Locate the cell with the specified text and output its (x, y) center coordinate. 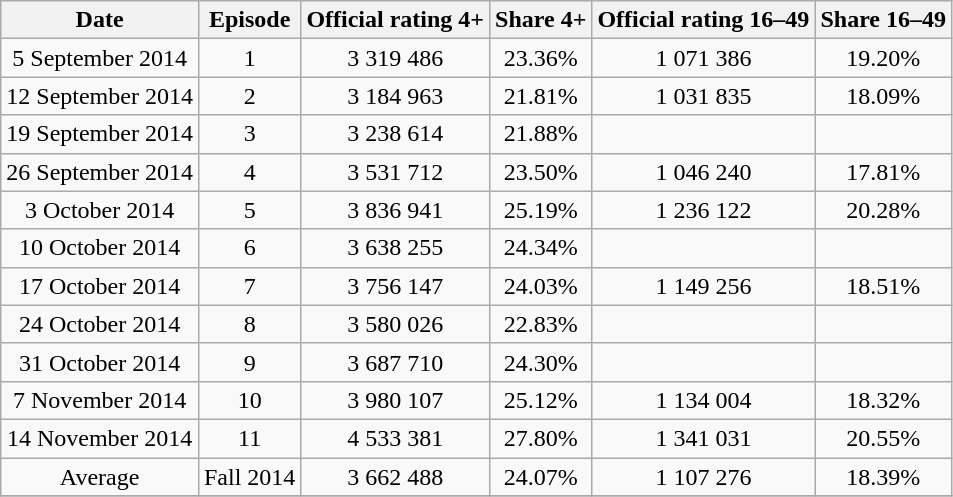
1 107 276 (704, 477)
23.50% (541, 172)
Average (100, 477)
10 (249, 400)
7 November 2014 (100, 400)
6 (249, 248)
24 October 2014 (100, 324)
24.34% (541, 248)
Share 16–49 (884, 20)
1 (249, 58)
1 341 031 (704, 438)
3 184 963 (396, 96)
1 149 256 (704, 286)
8 (249, 324)
23.36% (541, 58)
Fall 2014 (249, 477)
3 319 486 (396, 58)
9 (249, 362)
19 September 2014 (100, 134)
3 756 147 (396, 286)
18.09% (884, 96)
7 (249, 286)
20.28% (884, 210)
12 September 2014 (100, 96)
Date (100, 20)
10 October 2014 (100, 248)
24.30% (541, 362)
27.80% (541, 438)
3 531 712 (396, 172)
3 238 614 (396, 134)
3 638 255 (396, 248)
3 980 107 (396, 400)
18.51% (884, 286)
3 836 941 (396, 210)
20.55% (884, 438)
2 (249, 96)
24.07% (541, 477)
17 October 2014 (100, 286)
Episode (249, 20)
Official rating 16–49 (704, 20)
3 (249, 134)
1 071 386 (704, 58)
25.19% (541, 210)
19.20% (884, 58)
22.83% (541, 324)
4 (249, 172)
17.81% (884, 172)
11 (249, 438)
3 687 710 (396, 362)
18.32% (884, 400)
18.39% (884, 477)
5 (249, 210)
1 236 122 (704, 210)
25.12% (541, 400)
14 November 2014 (100, 438)
21.81% (541, 96)
3 October 2014 (100, 210)
26 September 2014 (100, 172)
Share 4+ (541, 20)
31 October 2014 (100, 362)
21.88% (541, 134)
1 046 240 (704, 172)
Official rating 4+ (396, 20)
5 September 2014 (100, 58)
1 031 835 (704, 96)
3 662 488 (396, 477)
4 533 381 (396, 438)
1 134 004 (704, 400)
24.03% (541, 286)
3 580 026 (396, 324)
